Detect which cell encompasses the target text, then output its [x, y] center coordinate. 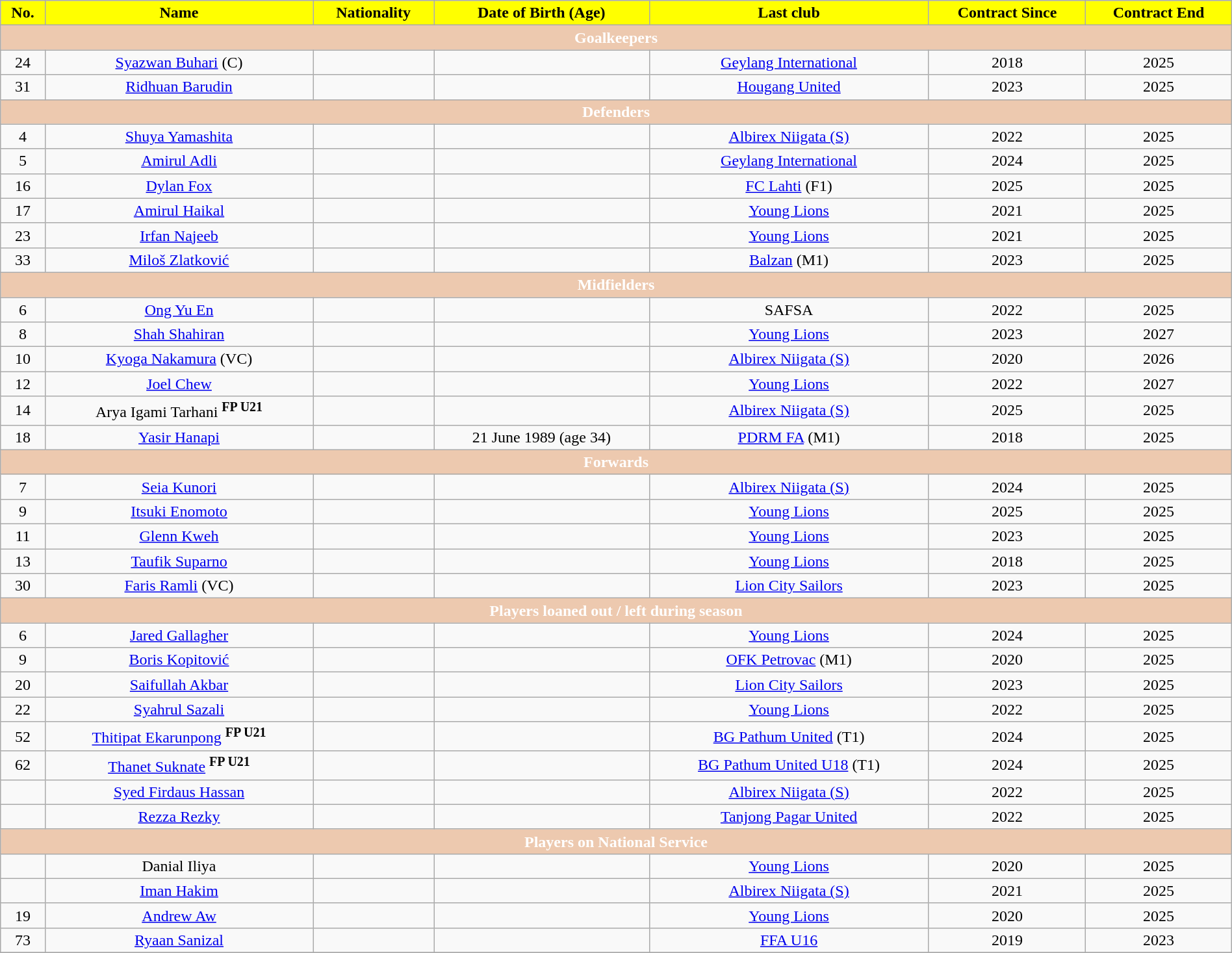
Arya Igami Tarhani FP U21 [179, 411]
FFA U16 [789, 941]
73 [23, 941]
Players loaned out / left during season [616, 611]
18 [23, 437]
Nationality [374, 13]
No. [23, 13]
BG Pathum United (T1) [789, 737]
OFK Petrovac (M1) [789, 660]
12 [23, 384]
31 [23, 87]
23 [23, 235]
14 [23, 411]
16 [23, 186]
Syazwan Buhari (C) [179, 62]
19 [23, 915]
7 [23, 487]
10 [23, 359]
Andrew Aw [179, 915]
Faris Ramli (VC) [179, 586]
Name [179, 13]
Tanjong Pagar United [789, 817]
Midfielders [616, 285]
4 [23, 136]
33 [23, 260]
Ong Yu En [179, 310]
Saifullah Akbar [179, 685]
Boris Kopitović [179, 660]
21 June 1989 (age 34) [542, 437]
BG Pathum United U18 (T1) [789, 765]
Contract End [1159, 13]
Iman Hakim [179, 891]
PDRM FA (M1) [789, 437]
52 [23, 737]
Amirul Haikal [179, 210]
Taufik Suparno [179, 561]
62 [23, 765]
13 [23, 561]
20 [23, 685]
Thitipat Ekarunpong FP U21 [179, 737]
5 [23, 161]
Forwards [616, 462]
Ryaan Sanizal [179, 941]
Shuya Yamashita [179, 136]
11 [23, 537]
SAFSA [789, 310]
FC Lahti (F1) [789, 186]
Miloš Zlatković [179, 260]
Balzan (M1) [789, 260]
Date of Birth (Age) [542, 13]
Amirul Adli [179, 161]
22 [23, 709]
Rezza Rezky [179, 817]
Jared Gallagher [179, 635]
Shah Shahiran [179, 335]
Ridhuan Barudin [179, 87]
Hougang United [789, 87]
Glenn Kweh [179, 537]
2019 [1007, 941]
Syahrul Sazali [179, 709]
Goalkeepers [616, 38]
30 [23, 586]
24 [23, 62]
Dylan Fox [179, 186]
17 [23, 210]
2026 [1159, 359]
Kyoga Nakamura (VC) [179, 359]
Last club [789, 13]
Players on National Service [616, 841]
Danial Iliya [179, 866]
Joel Chew [179, 384]
Thanet Suknate FP U21 [179, 765]
Seia Kunori [179, 487]
Contract Since [1007, 13]
Itsuki Enomoto [179, 511]
Yasir Hanapi [179, 437]
Defenders [616, 112]
8 [23, 335]
Syed Firdaus Hassan [179, 792]
Irfan Najeeb [179, 235]
